Capture the cell that displays the provided text and extract its [x, y] central coordinate. 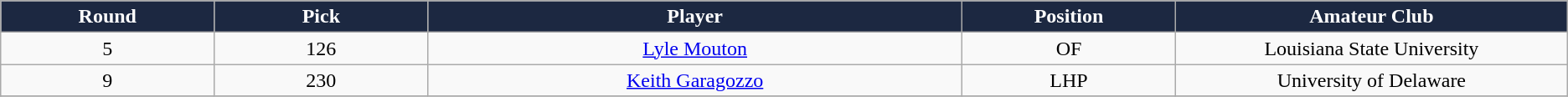
Position [1069, 17]
230 [322, 80]
Pick [322, 17]
University of Delaware [1372, 80]
Round [107, 17]
9 [107, 80]
Lyle Mouton [695, 48]
Player [695, 17]
Keith Garagozzo [695, 80]
OF [1069, 48]
Amateur Club [1372, 17]
5 [107, 48]
126 [322, 48]
LHP [1069, 80]
Louisiana State University [1372, 48]
